Extract the (X, Y) coordinate from the center of the cell holding the provided text.  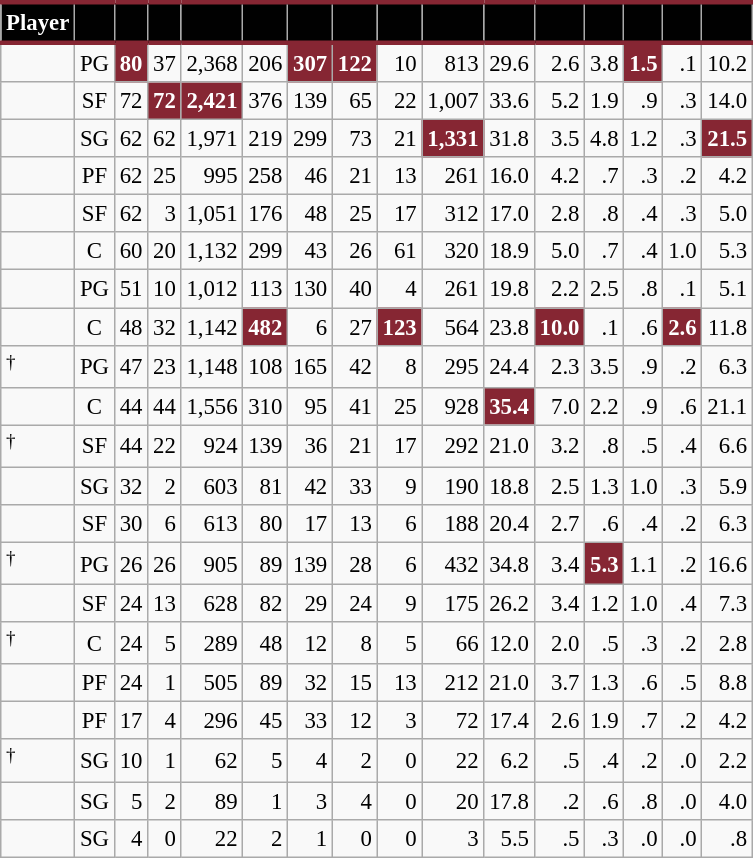
40 (354, 289)
95 (310, 406)
6.2 (509, 761)
505 (212, 683)
3.8 (604, 62)
307 (310, 62)
28 (354, 563)
1,012 (212, 289)
1,051 (212, 214)
1,556 (212, 406)
5.5 (509, 838)
295 (453, 366)
289 (212, 643)
45 (266, 721)
17.8 (509, 801)
7.0 (559, 406)
4.8 (604, 139)
73 (354, 139)
65 (354, 101)
296 (212, 721)
26.2 (509, 604)
10.2 (727, 62)
175 (453, 604)
1.1 (644, 563)
66 (453, 643)
82 (266, 604)
51 (130, 289)
31.8 (509, 139)
1,007 (453, 101)
2.0 (559, 643)
16.0 (509, 176)
3.7 (559, 683)
2,421 (212, 101)
46 (310, 176)
603 (212, 486)
35.4 (509, 406)
4.0 (727, 801)
5.1 (727, 289)
1,148 (212, 366)
34.8 (509, 563)
924 (212, 446)
188 (453, 524)
176 (266, 214)
61 (400, 251)
122 (354, 62)
212 (453, 683)
18.9 (509, 251)
60 (130, 251)
36 (310, 446)
1,971 (212, 139)
Player (38, 22)
564 (453, 327)
123 (400, 327)
19.8 (509, 289)
1,331 (453, 139)
432 (453, 563)
5.9 (727, 486)
292 (453, 446)
165 (310, 366)
21.5 (727, 139)
310 (266, 406)
16.6 (727, 563)
2.7 (559, 524)
258 (266, 176)
3.2 (559, 446)
995 (212, 176)
33.6 (509, 101)
130 (310, 289)
482 (266, 327)
905 (212, 563)
37 (164, 62)
190 (453, 486)
312 (453, 214)
2.3 (559, 366)
628 (212, 604)
108 (266, 366)
12.0 (509, 643)
29 (310, 604)
376 (266, 101)
23.8 (509, 327)
30 (130, 524)
8.8 (727, 683)
24.4 (509, 366)
17.0 (509, 214)
47 (130, 366)
11.8 (727, 327)
14.0 (727, 101)
928 (453, 406)
41 (354, 406)
206 (266, 62)
1,142 (212, 327)
29.6 (509, 62)
10.0 (559, 327)
219 (266, 139)
7.3 (727, 604)
113 (266, 289)
20.4 (509, 524)
17.4 (509, 721)
320 (453, 251)
5.2 (559, 101)
1.5 (644, 62)
21.1 (727, 406)
81 (266, 486)
23 (164, 366)
15 (354, 683)
613 (212, 524)
18.8 (509, 486)
27 (354, 327)
1,132 (212, 251)
43 (310, 251)
813 (453, 62)
6.6 (727, 446)
2,368 (212, 62)
